For the text-containing cell, return its midpoint in (x, y) coordinate format. 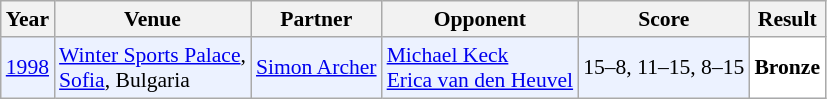
Score (664, 19)
Bronze (787, 68)
Year (28, 19)
Partner (316, 19)
1998 (28, 68)
Winter Sports Palace,Sofia, Bulgaria (152, 68)
15–8, 11–15, 8–15 (664, 68)
Simon Archer (316, 68)
Michael Keck Erica van den Heuvel (480, 68)
Opponent (480, 19)
Venue (152, 19)
Result (787, 19)
